Determine the (x, y) coordinate at the center of the cell enclosing the given text.  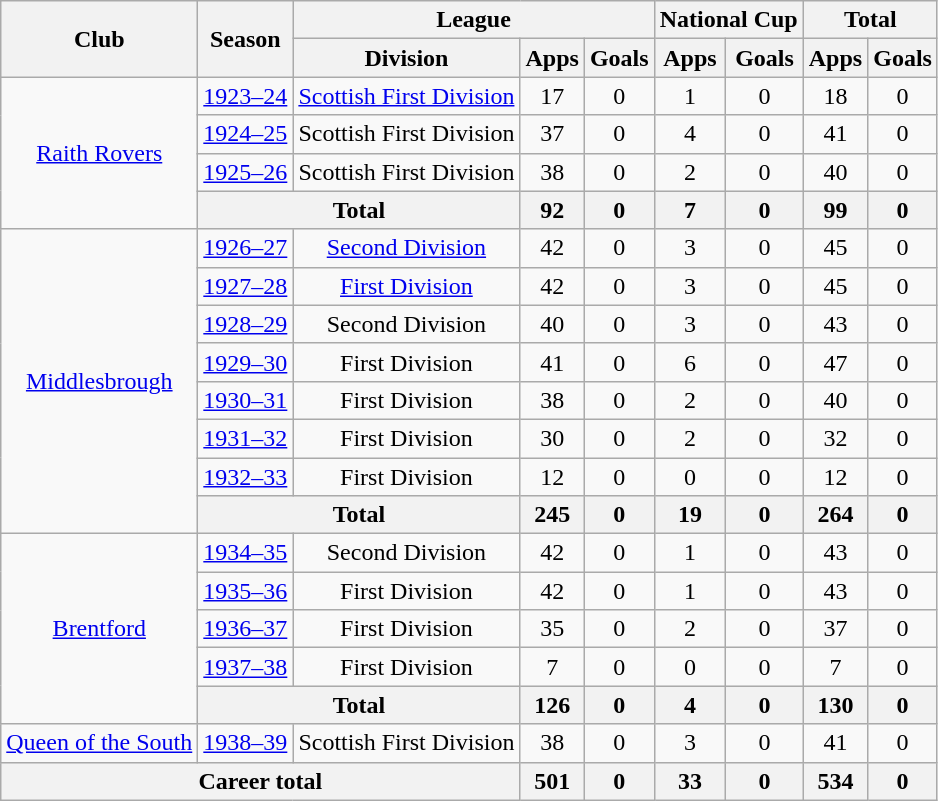
1931–32 (246, 438)
19 (690, 515)
1923–24 (246, 96)
1924–25 (246, 134)
1935–36 (246, 591)
1927–28 (246, 286)
126 (552, 705)
6 (690, 362)
47 (835, 362)
92 (552, 210)
1938–39 (246, 743)
30 (552, 438)
264 (835, 515)
1936–37 (246, 629)
32 (835, 438)
Division (406, 58)
Club (100, 39)
130 (835, 705)
Middlesbrough (100, 381)
1929–30 (246, 362)
Brentford (100, 629)
Queen of the South (100, 743)
1925–26 (246, 172)
Raith Rovers (100, 153)
1937–38 (246, 667)
17 (552, 96)
1934–35 (246, 553)
534 (835, 781)
Season (246, 39)
245 (552, 515)
League (474, 20)
33 (690, 781)
National Cup (728, 20)
1930–31 (246, 400)
35 (552, 629)
1928–29 (246, 324)
99 (835, 210)
1932–33 (246, 477)
Career total (260, 781)
18 (835, 96)
501 (552, 781)
1926–27 (246, 248)
